From the cell containing the given text, extract its center point as (X, Y) coordinate. 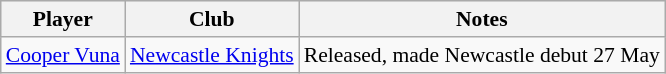
Released, made Newcastle debut 27 May (482, 55)
Newcastle Knights (212, 55)
Notes (482, 19)
Player (63, 19)
Cooper Vuna (63, 55)
Club (212, 19)
